Find where the given text appears and provide that cell's center as [x, y] coordinate. 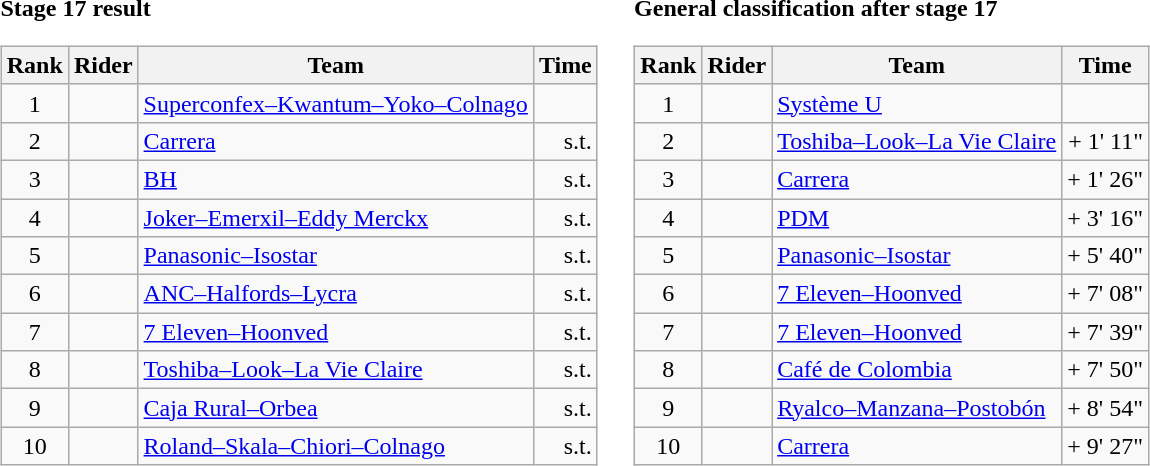
+ 7' 08" [1106, 294]
Superconfex–Kwantum–Yoko–Colnago [336, 103]
+ 9' 27" [1106, 446]
+ 7' 50" [1106, 370]
PDM [917, 217]
+ 1' 26" [1106, 179]
Roland–Skala–Chiori–Colnago [336, 446]
+ 1' 11" [1106, 141]
+ 3' 16" [1106, 217]
+ 5' 40" [1106, 256]
+ 7' 39" [1106, 332]
BH [336, 179]
Joker–Emerxil–Eddy Merckx [336, 217]
Café de Colombia [917, 370]
ANC–Halfords–Lycra [336, 294]
Ryalco–Manzana–Postobón [917, 408]
+ 8' 54" [1106, 408]
Système U [917, 103]
Caja Rural–Orbea [336, 408]
